Detect which cell encompasses the target text, then output its [x, y] center coordinate. 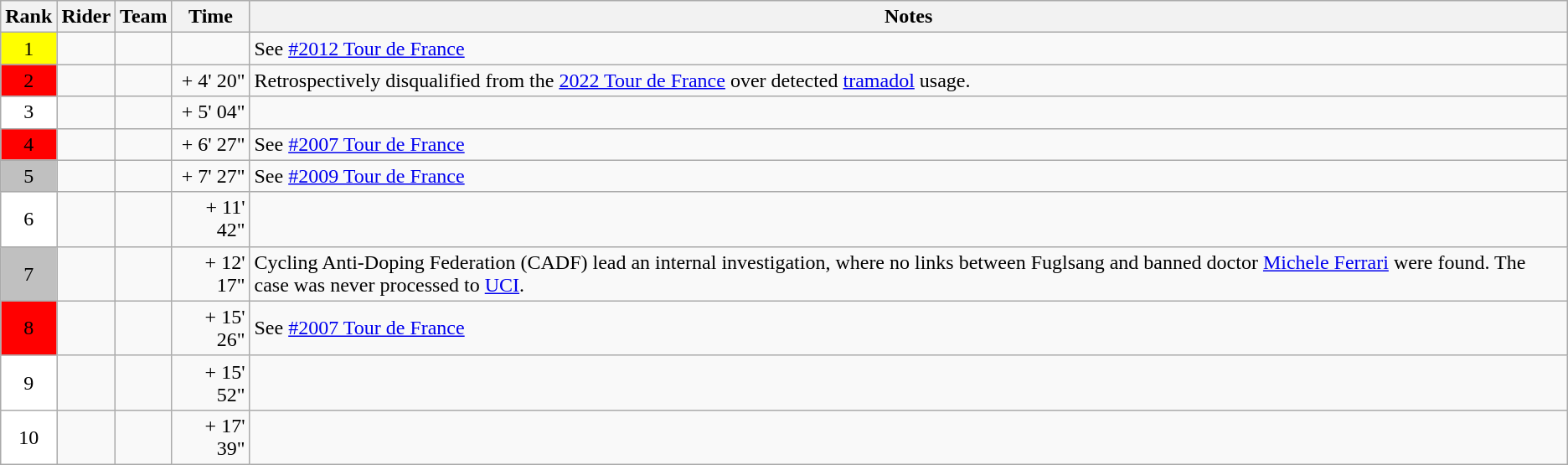
+ 12' 17" [211, 273]
7 [28, 273]
1 [28, 49]
8 [28, 328]
+ 15' 52" [211, 382]
Retrospectively disqualified from the 2022 Tour de France over detected tramadol usage. [908, 80]
Notes [908, 17]
+ 11' 42" [211, 220]
10 [28, 437]
Team [144, 17]
See #2012 Tour de France [908, 49]
+ 7' 27" [211, 176]
9 [28, 382]
3 [28, 112]
6 [28, 220]
+ 15' 26" [211, 328]
Rider [86, 17]
Rank [28, 17]
+ 6' 27" [211, 144]
Time [211, 17]
+ 4' 20" [211, 80]
2 [28, 80]
+ 5' 04" [211, 112]
4 [28, 144]
+ 17' 39" [211, 437]
See #2009 Tour de France [908, 176]
5 [28, 176]
